Extract the (x, y) coordinate from the center of the cell holding the provided text.  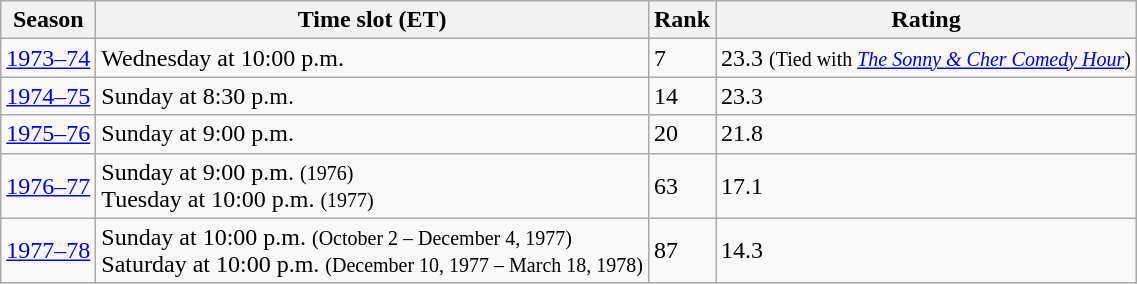
Sunday at 8:30 p.m. (372, 96)
Sunday at 10:00 p.m. (October 2 – December 4, 1977)Saturday at 10:00 p.m. (December 10, 1977 – March 18, 1978) (372, 250)
14.3 (926, 250)
20 (682, 134)
Rank (682, 20)
1973–74 (48, 58)
Time slot (ET) (372, 20)
Season (48, 20)
21.8 (926, 134)
23.3 (926, 96)
87 (682, 250)
1974–75 (48, 96)
1976–77 (48, 186)
Rating (926, 20)
7 (682, 58)
63 (682, 186)
Sunday at 9:00 p.m. (372, 134)
23.3 (Tied with The Sonny & Cher Comedy Hour) (926, 58)
17.1 (926, 186)
14 (682, 96)
Wednesday at 10:00 p.m. (372, 58)
Sunday at 9:00 p.m. (1976)Tuesday at 10:00 p.m. (1977) (372, 186)
1977–78 (48, 250)
1975–76 (48, 134)
